Return the [X, Y] coordinate for the center point of the cell that contains the specified text.  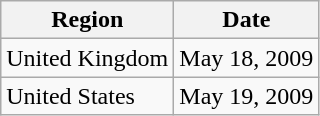
United States [88, 96]
May 18, 2009 [246, 58]
Region [88, 20]
Date [246, 20]
May 19, 2009 [246, 96]
United Kingdom [88, 58]
